Search for the cell housing the specified text and yield its (X, Y) center coordinate. 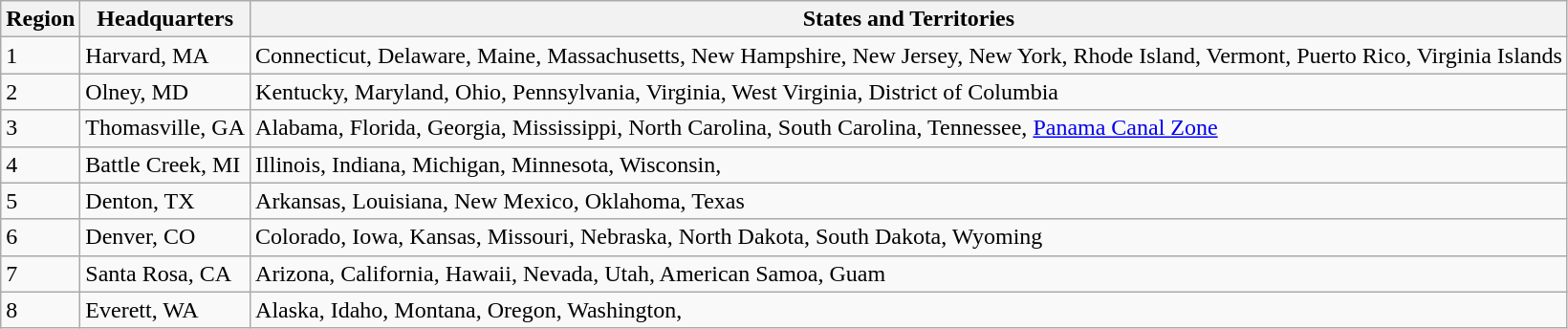
Region (40, 19)
Denver, CO (165, 237)
Denton, TX (165, 201)
Thomasville, GA (165, 128)
7 (40, 274)
Illinois, Indiana, Michigan, Minnesota, Wisconsin, (909, 164)
Battle Creek, MI (165, 164)
Connecticut, Delaware, Maine, Massachusetts, New Hampshire, New Jersey, New York, Rhode Island, Vermont, Puerto Rico, Virginia Islands (909, 55)
3 (40, 128)
4 (40, 164)
Kentucky, Maryland, Ohio, Pennsylvania, Virginia, West Virginia, District of Columbia (909, 92)
Harvard, MA (165, 55)
Alabama, Florida, Georgia, Mississippi, North Carolina, South Carolina, Tennessee, Panama Canal Zone (909, 128)
Headquarters (165, 19)
Arkansas, Louisiana, New Mexico, Oklahoma, Texas (909, 201)
States and Territories (909, 19)
6 (40, 237)
Alaska, Idaho, Montana, Oregon, Washington, (909, 310)
1 (40, 55)
Olney, MD (165, 92)
2 (40, 92)
Santa Rosa, CA (165, 274)
Everett, WA (165, 310)
8 (40, 310)
Colorado, Iowa, Kansas, Missouri, Nebraska, North Dakota, South Dakota, Wyoming (909, 237)
5 (40, 201)
Arizona, California, Hawaii, Nevada, Utah, American Samoa, Guam (909, 274)
